Identify which cell holds the provided text, then report its (X, Y) central coordinate. 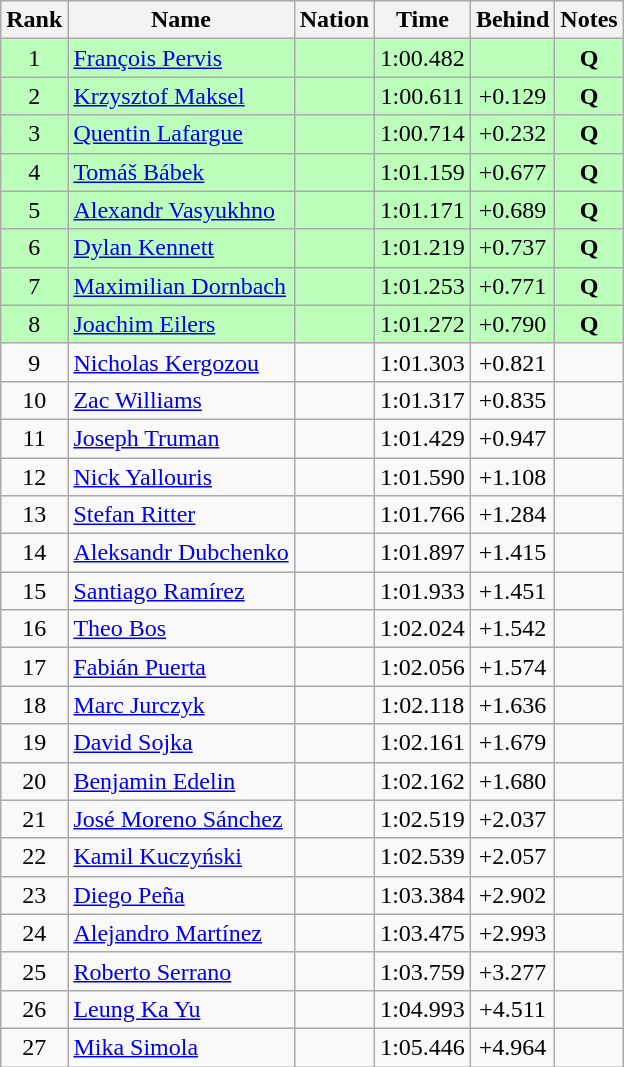
+0.790 (512, 324)
1:02.118 (423, 705)
1:01.159 (423, 172)
1:01.219 (423, 248)
1:04.993 (423, 1009)
Fabián Puerta (181, 667)
Alexandr Vasyukhno (181, 210)
José Moreno Sánchez (181, 819)
Leung Ka Yu (181, 1009)
1:02.162 (423, 781)
1:01.933 (423, 591)
Krzysztof Maksel (181, 96)
19 (34, 743)
Notes (589, 20)
Santiago Ramírez (181, 591)
Nation (334, 20)
1 (34, 58)
6 (34, 248)
François Pervis (181, 58)
15 (34, 591)
Theo Bos (181, 629)
27 (34, 1047)
Benjamin Edelin (181, 781)
Joachim Eilers (181, 324)
+1.636 (512, 705)
+2.902 (512, 895)
+0.771 (512, 286)
+0.689 (512, 210)
+1.574 (512, 667)
Mika Simola (181, 1047)
+0.947 (512, 438)
Rank (34, 20)
1:02.056 (423, 667)
+3.277 (512, 971)
1:03.475 (423, 933)
Stefan Ritter (181, 515)
26 (34, 1009)
16 (34, 629)
Marc Jurczyk (181, 705)
17 (34, 667)
Diego Peña (181, 895)
Time (423, 20)
Nicholas Kergozou (181, 362)
9 (34, 362)
25 (34, 971)
+0.821 (512, 362)
+1.680 (512, 781)
Nick Yallouris (181, 477)
Aleksandr Dubchenko (181, 553)
3 (34, 134)
+0.737 (512, 248)
1:03.384 (423, 895)
1:01.897 (423, 553)
20 (34, 781)
10 (34, 400)
Name (181, 20)
+1.542 (512, 629)
Kamil Kuczyński (181, 857)
+0.677 (512, 172)
1:02.519 (423, 819)
+1.415 (512, 553)
+4.511 (512, 1009)
8 (34, 324)
Joseph Truman (181, 438)
23 (34, 895)
Dylan Kennett (181, 248)
David Sojka (181, 743)
2 (34, 96)
1:02.161 (423, 743)
+1.284 (512, 515)
Quentin Lafargue (181, 134)
1:01.429 (423, 438)
+2.993 (512, 933)
Behind (512, 20)
+1.679 (512, 743)
1:02.024 (423, 629)
Tomáš Bábek (181, 172)
+4.964 (512, 1047)
1:01.317 (423, 400)
4 (34, 172)
Roberto Serrano (181, 971)
+1.108 (512, 477)
21 (34, 819)
1:01.253 (423, 286)
24 (34, 933)
+0.232 (512, 134)
+0.835 (512, 400)
1:01.272 (423, 324)
11 (34, 438)
1:05.446 (423, 1047)
1:00.714 (423, 134)
1:01.171 (423, 210)
1:01.766 (423, 515)
7 (34, 286)
5 (34, 210)
1:01.303 (423, 362)
12 (34, 477)
18 (34, 705)
1:03.759 (423, 971)
1:02.539 (423, 857)
14 (34, 553)
1:01.590 (423, 477)
+2.037 (512, 819)
+2.057 (512, 857)
13 (34, 515)
+1.451 (512, 591)
1:00.482 (423, 58)
+0.129 (512, 96)
22 (34, 857)
Alejandro Martínez (181, 933)
1:00.611 (423, 96)
Maximilian Dornbach (181, 286)
Zac Williams (181, 400)
